Return (X, Y) of the center of cell containing provided text 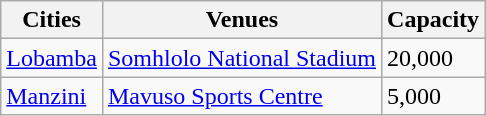
Cities (52, 20)
Lobamba (52, 58)
Somhlolo National Stadium (242, 58)
Venues (242, 20)
Capacity (434, 20)
Mavuso Sports Centre (242, 96)
Manzini (52, 96)
5,000 (434, 96)
20,000 (434, 58)
